Scan for the cell matching the given text and deliver its (X, Y) coordinate at center. 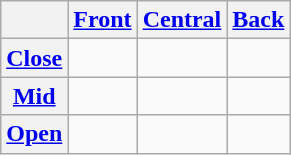
Back (258, 20)
Close (34, 58)
Mid (34, 96)
Central (182, 20)
Front (102, 20)
Open (34, 134)
